Locate the cell with the specified text and output its [X, Y] center coordinate. 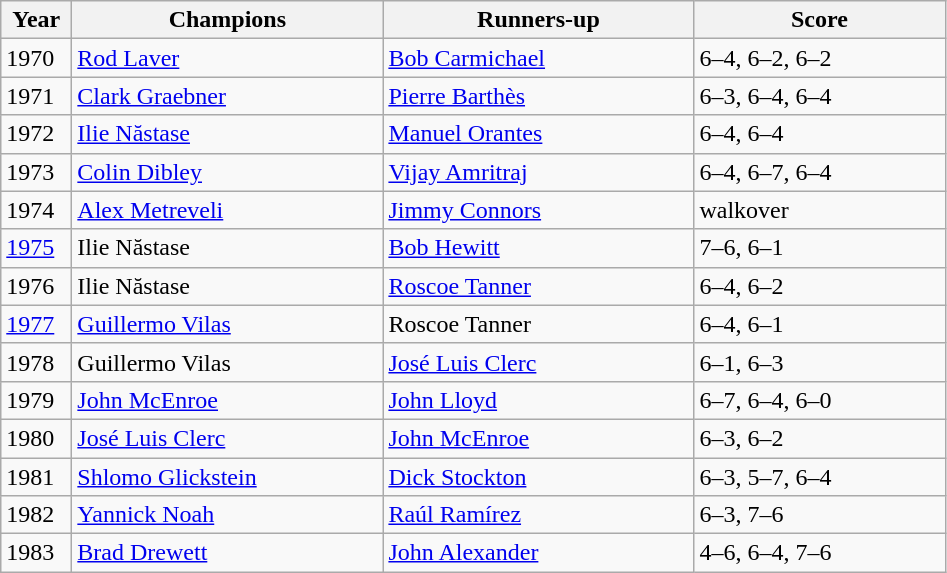
Alex Metreveli [228, 210]
6–7, 6–4, 6–0 [820, 400]
Bob Hewitt [538, 248]
1981 [36, 477]
7–6, 6–1 [820, 248]
6–4, 6–2 [820, 286]
1973 [36, 172]
1982 [36, 515]
1974 [36, 210]
Jimmy Connors [538, 210]
Dick Stockton [538, 477]
1975 [36, 248]
walkover [820, 210]
1976 [36, 286]
6–3, 6–2 [820, 438]
1980 [36, 438]
Year [36, 20]
1970 [36, 58]
1978 [36, 362]
Score [820, 20]
Manuel Orantes [538, 134]
6–4, 6–2, 6–2 [820, 58]
Raúl Ramírez [538, 515]
6–4, 6–1 [820, 324]
6–3, 6–4, 6–4 [820, 96]
6–4, 6–4 [820, 134]
Rod Laver [228, 58]
1971 [36, 96]
Yannick Noah [228, 515]
Champions [228, 20]
Pierre Barthès [538, 96]
6–3, 7–6 [820, 515]
Clark Graebner [228, 96]
4–6, 6–4, 7–6 [820, 553]
Vijay Amritraj [538, 172]
1983 [36, 553]
6–1, 6–3 [820, 362]
1977 [36, 324]
Colin Dibley [228, 172]
Shlomo Glickstein [228, 477]
John Alexander [538, 553]
6–4, 6–7, 6–4 [820, 172]
Brad Drewett [228, 553]
Runners-up [538, 20]
John Lloyd [538, 400]
1972 [36, 134]
1979 [36, 400]
Bob Carmichael [538, 58]
6–3, 5–7, 6–4 [820, 477]
